Capture the cell that displays the provided text and extract its [X, Y] central coordinate. 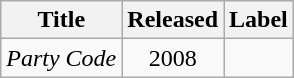
Released [173, 20]
2008 [173, 58]
Party Code [62, 58]
Label [259, 20]
Title [62, 20]
